Return the [X, Y] coordinate for the center point of the cell that contains the specified text.  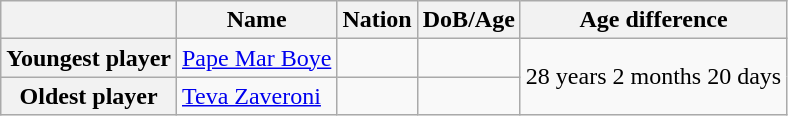
Age difference [653, 20]
Teva Zaveroni [256, 96]
Name [256, 20]
Oldest player [89, 96]
Youngest player [89, 58]
28 years 2 months 20 days [653, 77]
Pape Mar Boye [256, 58]
Nation [377, 20]
DoB/Age [468, 20]
